Scan for the cell matching the given text and deliver its (X, Y) coordinate at center. 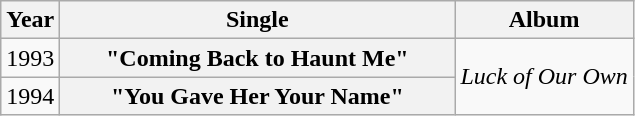
"Coming Back to Haunt Me" (258, 58)
Luck of Our Own (544, 77)
"You Gave Her Your Name" (258, 96)
1994 (30, 96)
Single (258, 20)
Album (544, 20)
Year (30, 20)
1993 (30, 58)
